Locate the cell with the specified text and output its (X, Y) center coordinate. 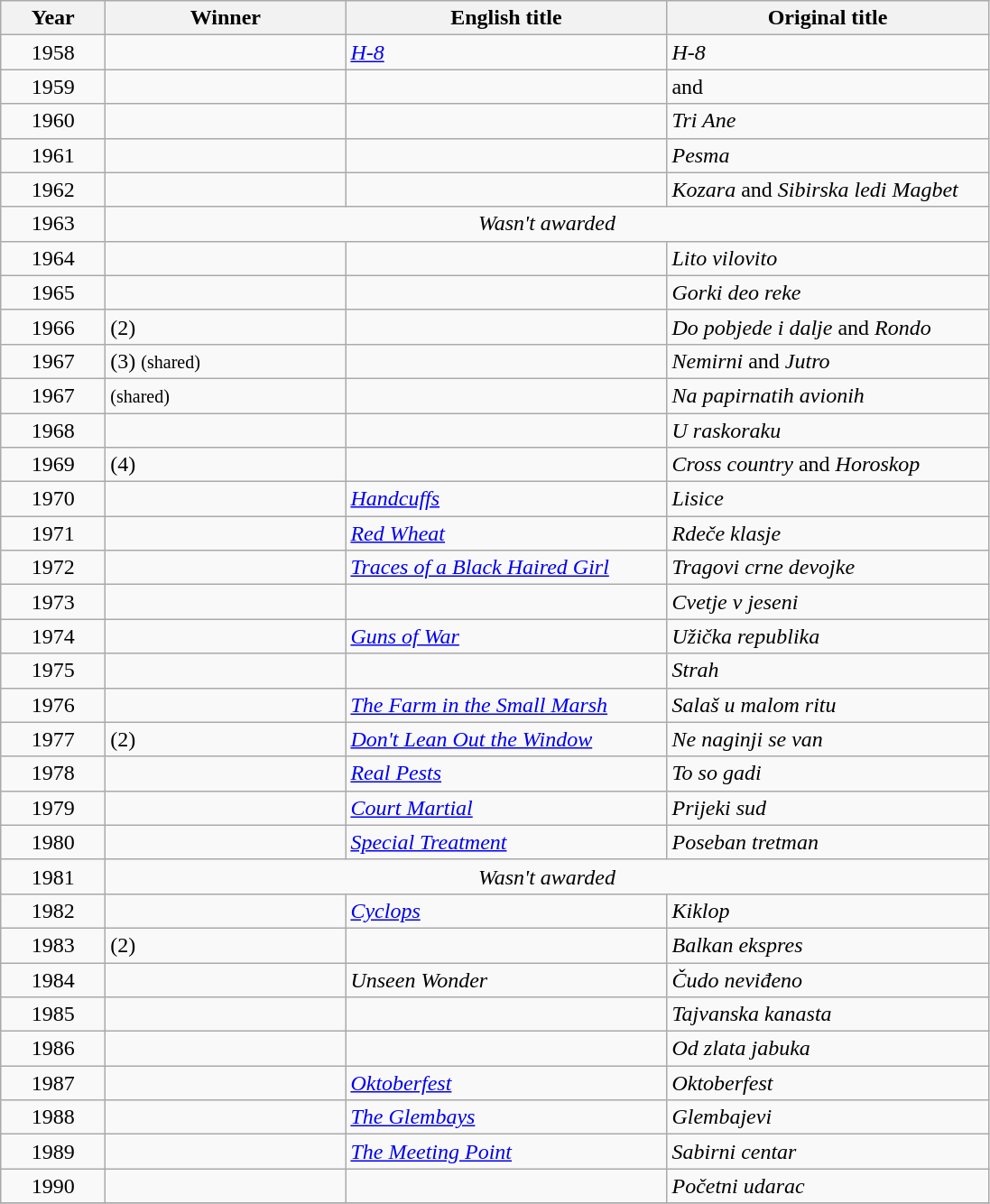
Real Pests (506, 773)
1958 (53, 52)
Don't Lean Out the Window (506, 739)
1968 (53, 431)
Cross country and Horoskop (828, 465)
U raskoraku (828, 431)
1966 (53, 327)
Special Treatment (506, 842)
1979 (53, 808)
Poseban tretman (828, 842)
(4) (226, 465)
1985 (53, 1014)
Užička republika (828, 636)
Court Martial (506, 808)
1963 (53, 224)
1962 (53, 190)
1981 (53, 876)
1976 (53, 705)
Winner (226, 18)
Cyclops (506, 911)
Rdeče klasje (828, 533)
The Glembays (506, 1117)
1974 (53, 636)
Do pobjede i dalje and Rondo (828, 327)
Od zlata jabuka (828, 1049)
(3) (shared) (226, 361)
Glembajevi (828, 1117)
Tajvanska kanasta (828, 1014)
1982 (53, 911)
Lito vilovito (828, 258)
To so gadi (828, 773)
The Farm in the Small Marsh (506, 705)
1960 (53, 121)
Lisice (828, 499)
Balkan ekspres (828, 945)
Handcuffs (506, 499)
1990 (53, 1186)
1965 (53, 292)
Guns of War (506, 636)
(shared) (226, 395)
1961 (53, 155)
Na papirnatih avionih (828, 395)
Year (53, 18)
Gorki deo reke (828, 292)
Tri Ane (828, 121)
Čudo neviđeno (828, 979)
Ne naginji se van (828, 739)
and (828, 87)
1984 (53, 979)
Nemirni and Jutro (828, 361)
Original title (828, 18)
1980 (53, 842)
Tragovi crne devojke (828, 568)
1986 (53, 1049)
1970 (53, 499)
1987 (53, 1083)
Strah (828, 671)
Kozara and Sibirska ledi Magbet (828, 190)
Početni udarac (828, 1186)
Sabirni centar (828, 1152)
Prijeki sud (828, 808)
1988 (53, 1117)
1989 (53, 1152)
Cvetje v jeseni (828, 602)
1969 (53, 465)
English title (506, 18)
Red Wheat (506, 533)
Salaš u malom ritu (828, 705)
Kiklop (828, 911)
1973 (53, 602)
1983 (53, 945)
1972 (53, 568)
Traces of a Black Haired Girl (506, 568)
The Meeting Point (506, 1152)
1964 (53, 258)
1975 (53, 671)
1978 (53, 773)
1971 (53, 533)
1959 (53, 87)
1977 (53, 739)
Pesma (828, 155)
Unseen Wonder (506, 979)
